Determine the (x, y) coordinate at the center of the cell enclosing the given text.  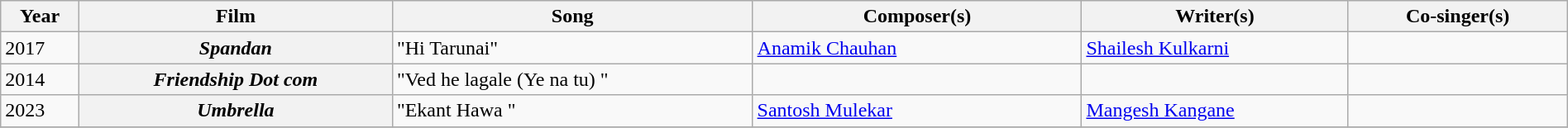
Umbrella (235, 111)
"Hi Tarunai" (572, 48)
"Ved he lagale (Ye na tu) " (572, 79)
Writer(s) (1215, 17)
Co-singer(s) (1457, 17)
"Ekant Hawa " (572, 111)
Film (235, 17)
Year (40, 17)
2017 (40, 48)
Anamik Chauhan (917, 48)
Shailesh Kulkarni (1215, 48)
Song (572, 17)
Friendship Dot com (235, 79)
2023 (40, 111)
Spandan (235, 48)
Composer(s) (917, 17)
2014 (40, 79)
Santosh Mulekar (917, 111)
Mangesh Kangane (1215, 111)
